Output the [x, y] coordinate of the center of the cell containing the given text.  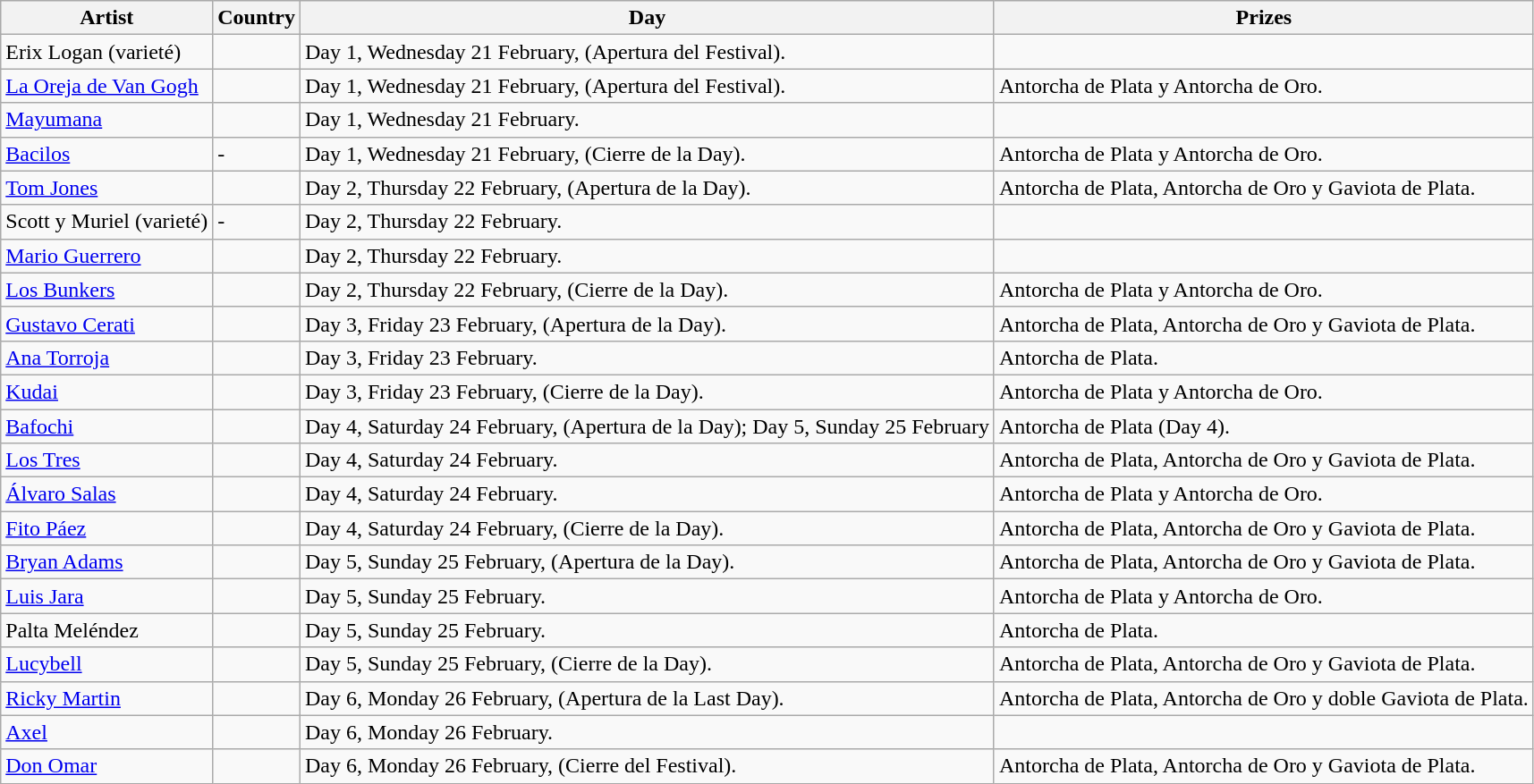
Los Tres [107, 460]
Lucybell [107, 664]
Bafochi [107, 426]
Fito Páez [107, 528]
Country [257, 18]
Day 4, Saturday 24 February, (Cierre de la Day). [647, 528]
Álvaro Salas [107, 494]
Ricky Martin [107, 698]
Day 5, Sunday 25 February, (Cierre de la Day). [647, 664]
Don Omar [107, 766]
Mario Guerrero [107, 256]
Axel [107, 732]
La Oreja de Van Gogh [107, 86]
Day 4, Saturday 24 February, (Apertura de la Day); Day 5, Sunday 25 February [647, 426]
Los Bunkers [107, 290]
Day 1, Wednesday 21 February, (Cierre de la Day). [647, 154]
Day 6, Monday 26 February, (Apertura de la Last Day). [647, 698]
Prizes [1263, 18]
Scott y Muriel (varieté) [107, 222]
Day 2, Thursday 22 February, (Cierre de la Day). [647, 290]
Artist [107, 18]
Day 3, Friday 23 February, (Cierre de la Day). [647, 392]
Day 2, Thursday 22 February, (Apertura de la Day). [647, 188]
Day 5, Sunday 25 February, (Apertura de la Day). [647, 562]
Bryan Adams [107, 562]
Day 3, Friday 23 February, (Apertura de la Day). [647, 324]
Day 6, Monday 26 February. [647, 732]
Day 6, Monday 26 February, (Cierre del Festival). [647, 766]
Palta Meléndez [107, 630]
Erix Logan (varieté) [107, 52]
Kudai [107, 392]
Ana Torroja [107, 358]
Bacilos [107, 154]
Day 3, Friday 23 February. [647, 358]
Luis Jara [107, 596]
Antorcha de Plata (Day 4). [1263, 426]
Mayumana [107, 120]
Tom Jones [107, 188]
Day [647, 18]
Gustavo Cerati [107, 324]
Day 1, Wednesday 21 February. [647, 120]
Antorcha de Plata, Antorcha de Oro y doble Gaviota de Plata. [1263, 698]
